Capture the cell that displays the provided text and extract its [x, y] central coordinate. 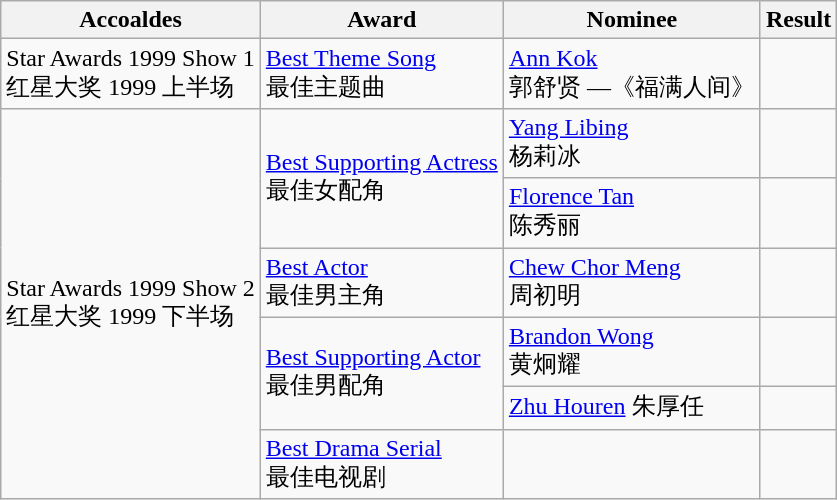
Yang Libing 杨莉冰 [632, 143]
Star Awards 1999 Show 1 红星大奖 1999 上半场 [131, 74]
Accoaldes [131, 20]
Best Supporting Actor 最佳男配角 [382, 373]
Brandon Wong 黄炯耀 [632, 352]
Chew Chor Meng 周初明 [632, 283]
Result [798, 20]
Best Actor 最佳男主角 [382, 283]
Best Theme Song 最佳主题曲 [382, 74]
Best Supporting Actress 最佳女配角 [382, 178]
Best Drama Serial 最佳电视剧 [382, 464]
Nominee [632, 20]
Florence Tan 陈秀丽 [632, 213]
Star Awards 1999 Show 2 红星大奖 1999 下半场 [131, 303]
Award [382, 20]
Ann Kok 郭舒贤 —《福满人间》 [632, 74]
Zhu Houren 朱厚任 [632, 408]
